Return the [X, Y] coordinate for the center point of the cell that contains the specified text.  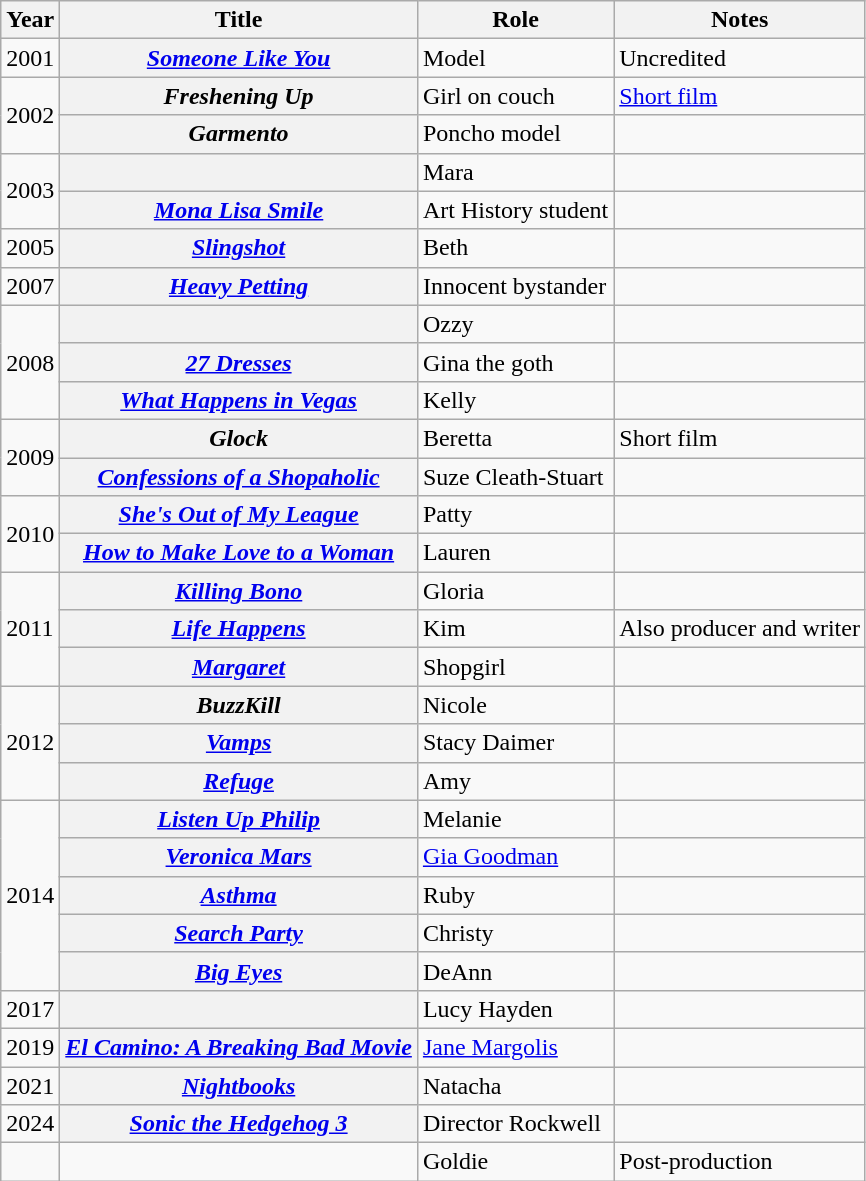
Suze Cleath-Stuart [515, 477]
2008 [30, 362]
2002 [30, 115]
Art History student [515, 210]
BuzzKill [239, 705]
Girl on couch [515, 96]
Listen Up Philip [239, 819]
Jane Margolis [515, 1047]
Vamps [239, 743]
2012 [30, 743]
Nicole [515, 705]
Heavy Petting [239, 286]
Goldie [515, 1162]
Year [30, 20]
Nightbooks [239, 1085]
Title [239, 20]
Veronica Mars [239, 857]
Ruby [515, 895]
Glock [239, 438]
27 Dresses [239, 362]
Notes [740, 20]
Post-production [740, 1162]
Poncho model [515, 134]
2024 [30, 1124]
Gina the goth [515, 362]
Kim [515, 629]
Natacha [515, 1085]
2014 [30, 895]
2005 [30, 248]
Asthma [239, 895]
DeAnn [515, 971]
Freshening Up [239, 96]
Role [515, 20]
Model [515, 58]
Sonic the Hedgehog 3 [239, 1124]
She's Out of My League [239, 515]
Gloria [515, 591]
2019 [30, 1047]
Big Eyes [239, 971]
Garmento [239, 134]
Mara [515, 172]
Melanie [515, 819]
El Camino: A Breaking Bad Movie [239, 1047]
Margaret [239, 667]
How to Make Love to a Woman [239, 553]
Kelly [515, 400]
Beth [515, 248]
Beretta [515, 438]
2021 [30, 1085]
Slingshot [239, 248]
Patty [515, 515]
2011 [30, 629]
2017 [30, 1009]
Also producer and writer [740, 629]
Gia Goodman [515, 857]
Mona Lisa Smile [239, 210]
What Happens in Vegas [239, 400]
Confessions of a Shopaholic [239, 477]
Killing Bono [239, 591]
Christy [515, 933]
2001 [30, 58]
Ozzy [515, 324]
Shopgirl [515, 667]
Uncredited [740, 58]
Life Happens [239, 629]
Search Party [239, 933]
2009 [30, 457]
Amy [515, 781]
Lauren [515, 553]
Stacy Daimer [515, 743]
2010 [30, 534]
Someone Like You [239, 58]
2007 [30, 286]
2003 [30, 191]
Innocent bystander [515, 286]
Lucy Hayden [515, 1009]
Director Rockwell [515, 1124]
Refuge [239, 781]
